Pinpoint the cell where the given text exists, returning its (x, y) midpoint coordinate. 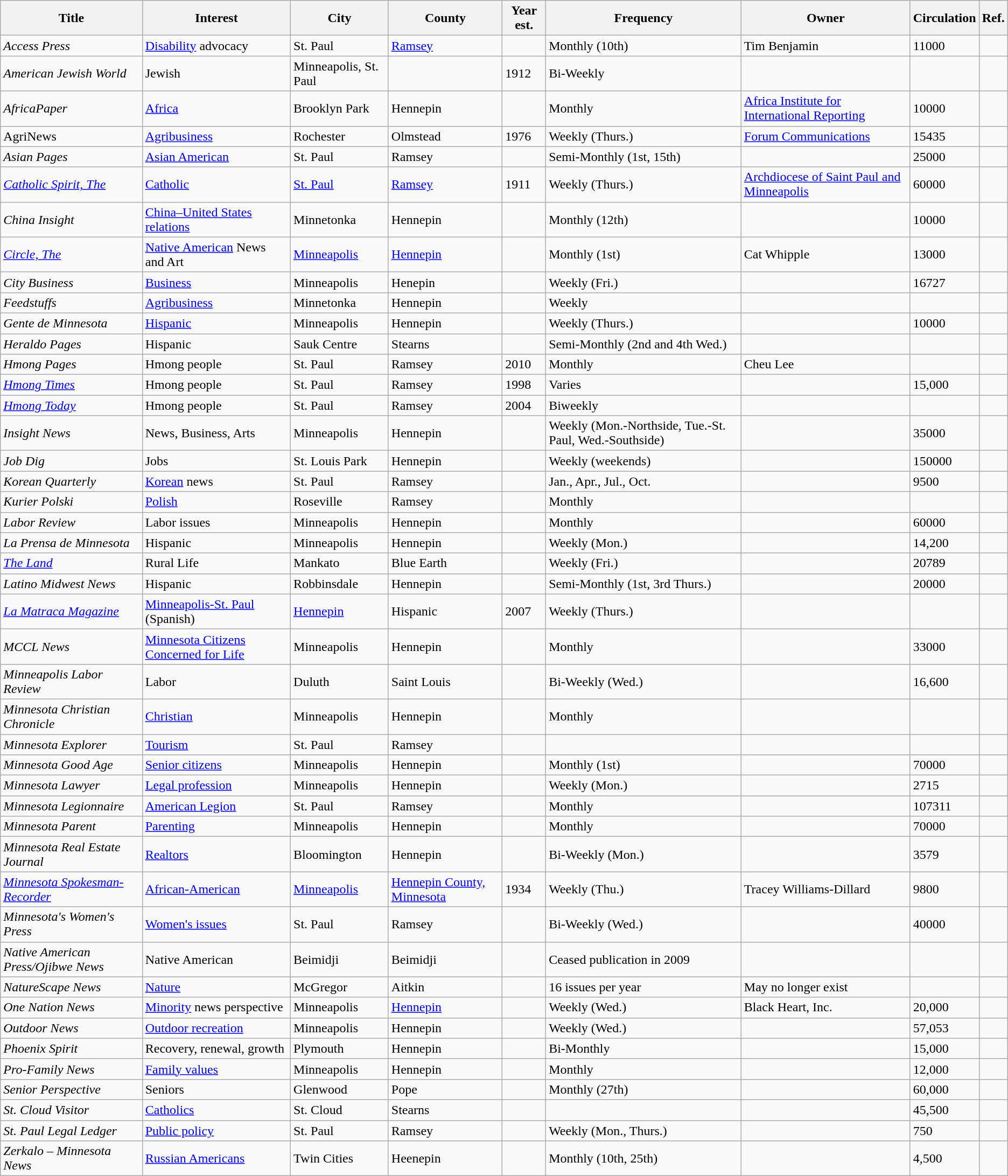
Hennepin County, Minnesota (445, 890)
Twin Cities (340, 1159)
Minnesota Christian Chronicle (71, 716)
Weekly (644, 303)
16,600 (944, 682)
Recovery, renewal, growth (216, 1048)
Mankato (340, 563)
Legal profession (216, 786)
Brooklyn Park (340, 109)
Minnesota Legionnaire (71, 806)
AgriNews (71, 136)
American Jewish World (71, 73)
16727 (944, 282)
Semi-Monthly (1st, 15th) (644, 157)
Minnesota's Women's Press (71, 924)
St. Cloud Visitor (71, 1110)
Monthly (10th, 25th) (644, 1159)
Rural Life (216, 563)
Semi-Monthly (1st, 3rd Thurs.) (644, 584)
Hmong Times (71, 385)
Cheu Lee (825, 365)
45,500 (944, 1110)
Aitkin (445, 987)
33000 (944, 646)
Heenepin (445, 1159)
4,500 (944, 1159)
15435 (944, 136)
Owner (825, 18)
Labor Review (71, 522)
1934 (524, 890)
Henepin (445, 282)
25000 (944, 157)
Zerkalo – Minnesota News (71, 1159)
Ceased publication in 2009 (644, 960)
Nature (216, 987)
Tim Benjamin (825, 46)
La Matraca Magazine (71, 612)
1912 (524, 73)
Monthly (12th) (644, 220)
Heraldo Pages (71, 344)
1911 (524, 184)
Hmong Pages (71, 365)
NatureScape News (71, 987)
1976 (524, 136)
Robbinsdale (340, 584)
Monthly (10th) (644, 46)
Korean Quarterly (71, 481)
Public policy (216, 1130)
Africa Institute for International Reporting (825, 109)
Phoenix Spirit (71, 1048)
Bi-Monthly (644, 1048)
MCCL News (71, 646)
Year est. (524, 18)
40000 (944, 924)
20000 (944, 584)
Jan., Apr., Jul., Oct. (644, 481)
Seniors (216, 1089)
County (445, 18)
Africa (216, 109)
Circulation (944, 18)
2715 (944, 786)
12,000 (944, 1069)
American Legion (216, 806)
The Land (71, 563)
Business (216, 282)
Blue Earth (445, 563)
Biweekly (644, 405)
African-American (216, 890)
Realtors (216, 854)
35000 (944, 433)
Interest (216, 18)
Title (71, 18)
Minnesota Lawyer (71, 786)
Parenting (216, 827)
La Prensa de Minnesota (71, 543)
Archdiocese of Saint Paul and Minneapolis (825, 184)
Access Press (71, 46)
Native American Press/Ojibwe News (71, 960)
Minnesota Explorer (71, 745)
Jewish (216, 73)
60,000 (944, 1089)
Outdoor News (71, 1028)
Pro-Family News (71, 1069)
Labor (216, 682)
Rochester (340, 136)
Outdoor recreation (216, 1028)
China–United States relations (216, 220)
57,053 (944, 1028)
Saint Louis (445, 682)
11000 (944, 46)
Bi-Weekly (644, 73)
Christian (216, 716)
Black Heart, Inc. (825, 1007)
News, Business, Arts (216, 433)
St. Louis Park (340, 461)
Tracey Williams-Dillard (825, 890)
Catholic (216, 184)
Catholics (216, 1110)
Family values (216, 1069)
Olmstead (445, 136)
McGregor (340, 987)
Tourism (216, 745)
Senior citizens (216, 765)
Korean news (216, 481)
Minnesota Citizens Concerned for Life (216, 646)
Roseville (340, 502)
3579 (944, 854)
Semi-Monthly (2nd and 4th Wed.) (644, 344)
Bi-Weekly (Mon.) (644, 854)
China Insight (71, 220)
9800 (944, 890)
14,200 (944, 543)
Minnesota Good Age (71, 765)
Minnesota Spokesman-Recorder (71, 890)
Frequency (644, 18)
9500 (944, 481)
City (340, 18)
Weekly (Thu.) (644, 890)
Minneapolis, St. Paul (340, 73)
AfricaPaper (71, 109)
May no longer exist (825, 987)
20,000 (944, 1007)
Labor issues (216, 522)
Asian Pages (71, 157)
Weekly (Mon.-Northside, Tue.-St. Paul, Wed.-Southside) (644, 433)
20789 (944, 563)
Feedstuffs (71, 303)
St. Cloud (340, 1110)
Weekly (weekends) (644, 461)
Kurier Polski (71, 502)
1998 (524, 385)
Cat Whipple (825, 254)
Sauk Centre (340, 344)
2010 (524, 365)
Circle, The (71, 254)
Latino Midwest News (71, 584)
Minnesota Real Estate Journal (71, 854)
Native American (216, 960)
Plymouth (340, 1048)
Asian American (216, 157)
Duluth (340, 682)
Insight News (71, 433)
Polish (216, 502)
Women's issues (216, 924)
St. Paul Legal Ledger (71, 1130)
Ref. (993, 18)
Minnesota Parent (71, 827)
Gente de Minnesota (71, 323)
Minneapolis Labor Review (71, 682)
Native American News and Art (216, 254)
Minority news perspective (216, 1007)
Minneapolis-St. Paul (Spanish) (216, 612)
Disability advocacy (216, 46)
150000 (944, 461)
Pope (445, 1089)
One Nation News (71, 1007)
City Business (71, 282)
Forum Communications (825, 136)
107311 (944, 806)
Russian Americans (216, 1159)
Catholic Spirit, The (71, 184)
Senior Perspective (71, 1089)
2004 (524, 405)
750 (944, 1130)
2007 (524, 612)
Bloomington (340, 854)
Weekly (Mon., Thurs.) (644, 1130)
Hmong Today (71, 405)
13000 (944, 254)
Jobs (216, 461)
16 issues per year (644, 987)
Glenwood (340, 1089)
Varies (644, 385)
Job Dig (71, 461)
Monthly (27th) (644, 1089)
